From the cell containing the given text, extract its center point as [x, y] coordinate. 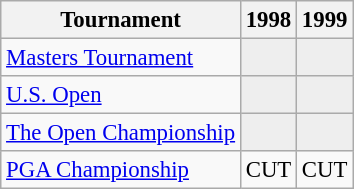
1998 [268, 20]
Masters Tournament [121, 58]
The Open Championship [121, 133]
Tournament [121, 20]
1999 [325, 20]
U.S. Open [121, 95]
PGA Championship [121, 170]
